Extract the (x, y) coordinate from the center of the cell holding the provided text.  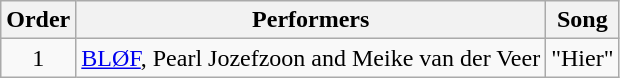
Performers (311, 20)
Order (38, 20)
Song (582, 20)
1 (38, 58)
BLØF, Pearl Jozefzoon and Meike van der Veer (311, 58)
"Hier" (582, 58)
